Search for the cell housing the specified text and yield its (x, y) center coordinate. 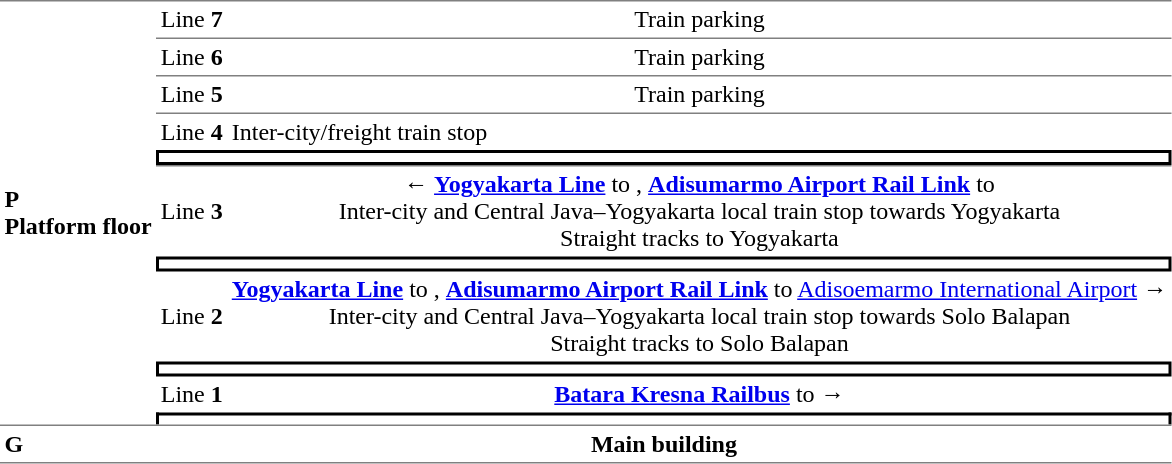
PPlatform floor (78, 212)
Line 7 (192, 19)
Inter-city/freight train stop (699, 131)
G (78, 444)
Line 4 (192, 131)
Line 3 (192, 211)
Main building (664, 444)
Line 2 (192, 317)
Line 6 (192, 57)
Batara Kresna Railbus to → (699, 394)
Line 1 (192, 394)
Line 5 (192, 94)
